For the text-containing cell, return its midpoint in (X, Y) coordinate format. 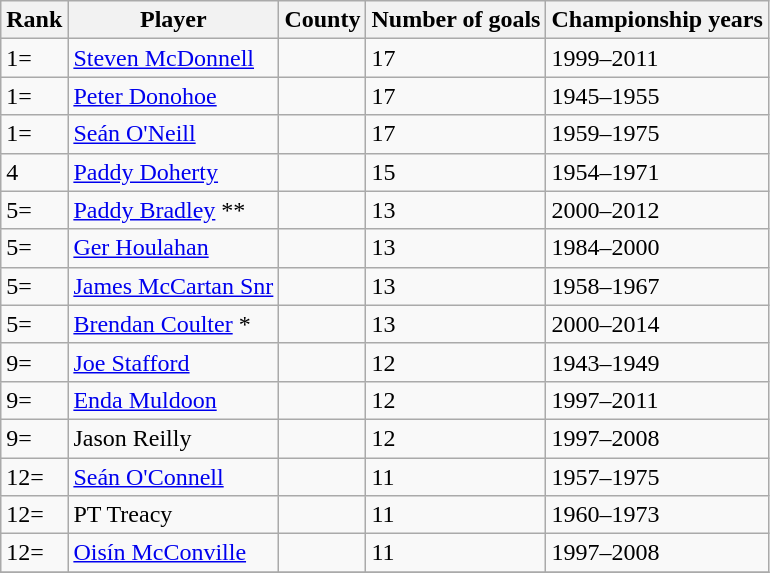
Seán O'Connell (174, 477)
James McCartan Snr (174, 286)
Championship years (657, 20)
Brendan Coulter * (174, 324)
Player (174, 20)
Rank (34, 20)
Steven McDonnell (174, 58)
Peter Donohoe (174, 96)
Ger Houlahan (174, 248)
Seán O'Neill (174, 134)
1960–1973 (657, 515)
1984–2000 (657, 248)
Paddy Bradley ** (174, 210)
1957–1975 (657, 477)
1958–1967 (657, 286)
1943–1949 (657, 362)
1997–2011 (657, 400)
Paddy Doherty (174, 172)
1945–1955 (657, 96)
15 (456, 172)
1954–1971 (657, 172)
2000–2012 (657, 210)
4 (34, 172)
2000–2014 (657, 324)
Joe Stafford (174, 362)
Enda Muldoon (174, 400)
1959–1975 (657, 134)
Number of goals (456, 20)
Jason Reilly (174, 438)
Oisín McConville (174, 553)
1999–2011 (657, 58)
County (322, 20)
PT Treacy (174, 515)
